Detect which cell encompasses the target text, then output its (x, y) center coordinate. 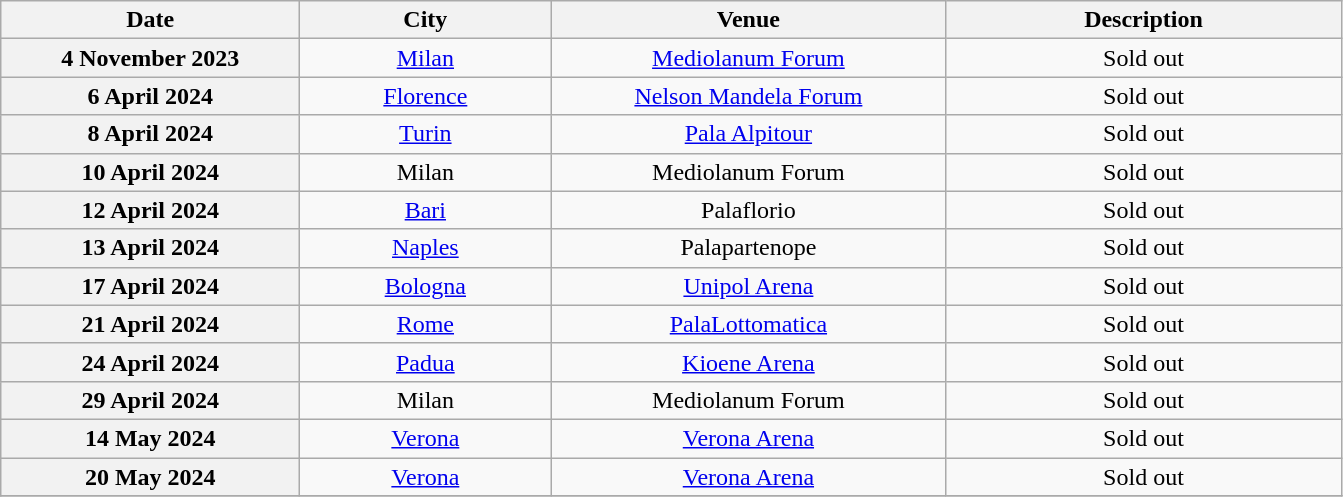
Nelson Mandela Forum (748, 96)
8 April 2024 (150, 134)
Palaflorio (748, 210)
Florence (426, 96)
29 April 2024 (150, 400)
Bari (426, 210)
Pala Alpitour (748, 134)
20 May 2024 (150, 477)
Rome (426, 324)
Kioene Arena (748, 362)
Date (150, 20)
13 April 2024 (150, 248)
10 April 2024 (150, 172)
Turin (426, 134)
Padua (426, 362)
12 April 2024 (150, 210)
Naples (426, 248)
Description (1144, 20)
Venue (748, 20)
Palapartenope (748, 248)
PalaLottomatica (748, 324)
6 April 2024 (150, 96)
4 November 2023 (150, 58)
14 May 2024 (150, 438)
City (426, 20)
17 April 2024 (150, 286)
21 April 2024 (150, 324)
24 April 2024 (150, 362)
Bologna (426, 286)
Unipol Arena (748, 286)
